Return [x, y] of the center of cell containing provided text 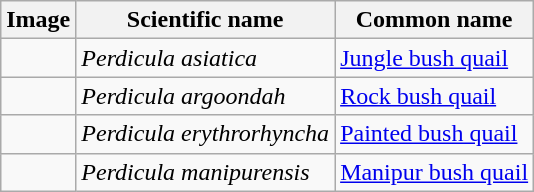
Jungle bush quail [434, 58]
Perdicula argoondah [206, 96]
Common name [434, 20]
Scientific name [206, 20]
Painted bush quail [434, 134]
Manipur bush quail [434, 172]
Rock bush quail [434, 96]
Image [38, 20]
Perdicula erythrorhyncha [206, 134]
Perdicula manipurensis [206, 172]
Perdicula asiatica [206, 58]
